Capture the cell that displays the provided text and extract its [X, Y] central coordinate. 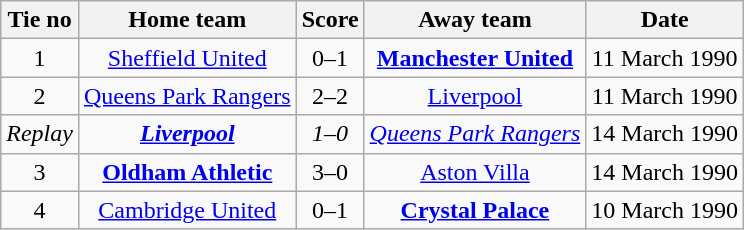
Away team [475, 20]
Oldham Athletic [187, 172]
1 [40, 58]
Home team [187, 20]
Score [330, 20]
2 [40, 96]
4 [40, 210]
Tie no [40, 20]
Manchester United [475, 58]
Sheffield United [187, 58]
2–2 [330, 96]
Date [665, 20]
Replay [40, 134]
1–0 [330, 134]
Crystal Palace [475, 210]
3 [40, 172]
3–0 [330, 172]
10 March 1990 [665, 210]
Aston Villa [475, 172]
Cambridge United [187, 210]
